Return the [X, Y] coordinate for the center point of the cell that contains the specified text.  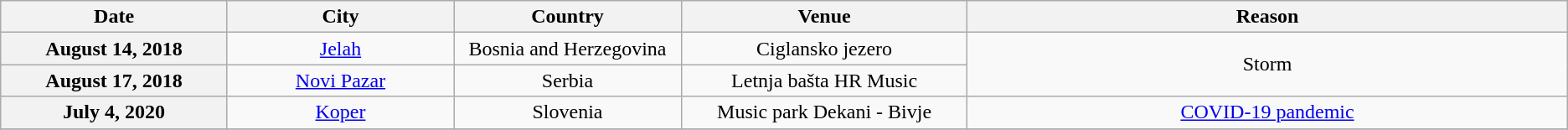
Date [114, 17]
Serbia [568, 81]
Reason [1267, 17]
Music park Dekani - Bivje [824, 112]
Storm [1267, 65]
Ciglansko jezero [824, 49]
Letnja bašta HR Music [824, 81]
City [340, 17]
August 14, 2018 [114, 49]
July 4, 2020 [114, 112]
COVID-19 pandemic [1267, 112]
Country [568, 17]
Koper [340, 112]
Slovenia [568, 112]
Jelah [340, 49]
Bosnia and Herzegovina [568, 49]
August 17, 2018 [114, 81]
Novi Pazar [340, 81]
Venue [824, 17]
